Return the [x, y] coordinate for the center point of the cell that contains the specified text.  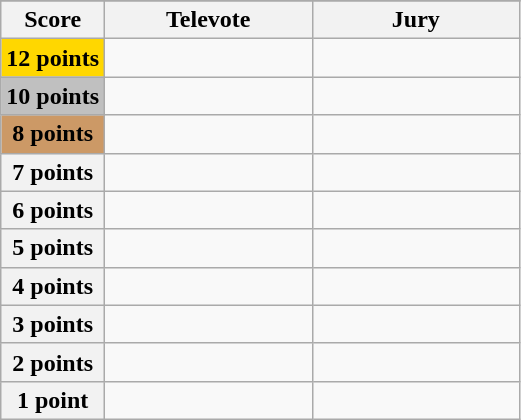
Score [53, 20]
Jury [416, 20]
12 points [53, 58]
Televote [209, 20]
2 points [53, 362]
8 points [53, 134]
7 points [53, 172]
1 point [53, 400]
4 points [53, 286]
3 points [53, 324]
6 points [53, 210]
10 points [53, 96]
5 points [53, 248]
